Output the (x, y) coordinate of the center of the cell containing the given text.  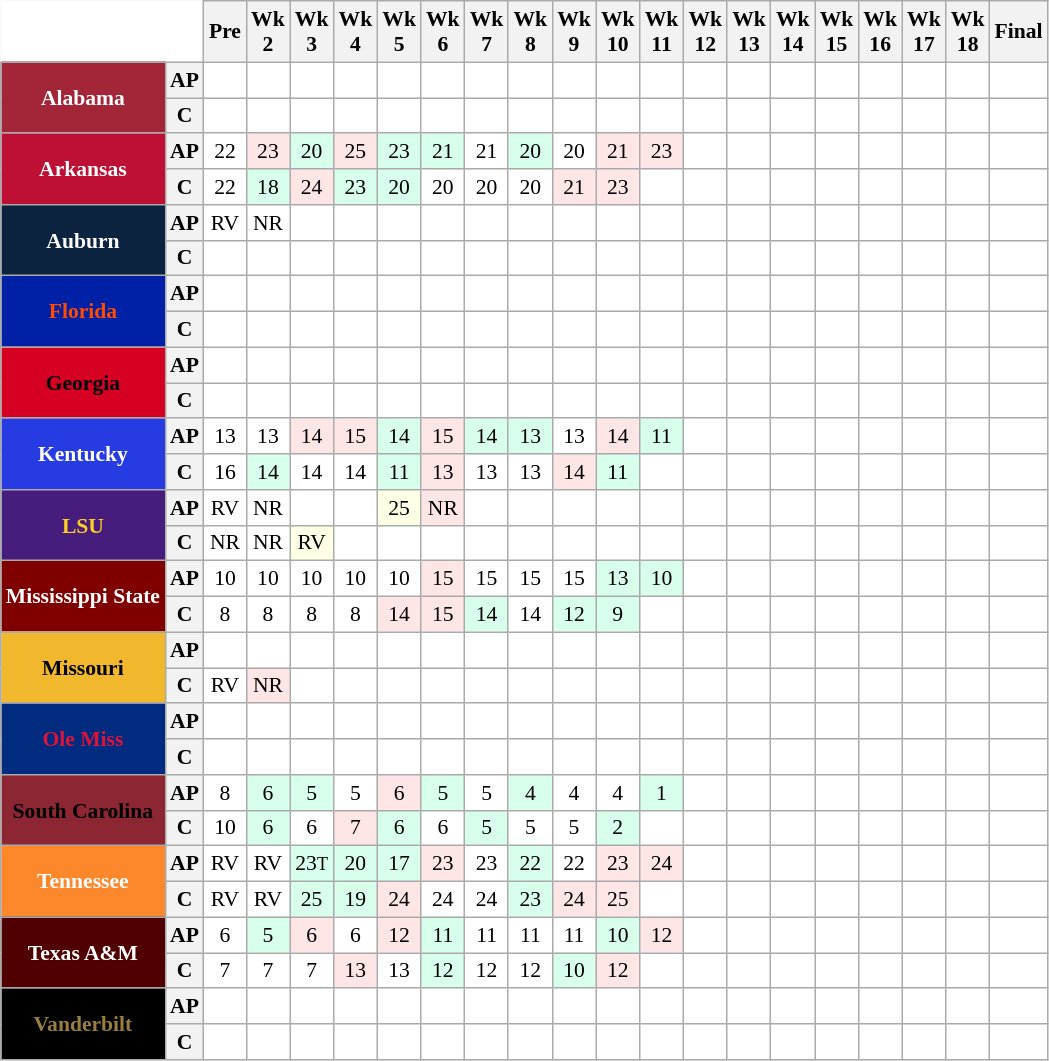
23T (312, 864)
Wk18 (968, 32)
Vanderbilt (83, 1024)
Final (1019, 32)
Wk8 (530, 32)
9 (618, 615)
Wk13 (749, 32)
Pre (225, 32)
Wk3 (312, 32)
1 (662, 793)
Georgia (83, 382)
Alabama (83, 98)
2 (618, 828)
Wk4 (355, 32)
Wk2 (268, 32)
LSU (83, 526)
Wk14 (793, 32)
18 (268, 187)
Wk7 (487, 32)
Ole Miss (83, 740)
Wk12 (705, 32)
Mississippi State (83, 596)
Wk17 (924, 32)
Wk9 (574, 32)
16 (225, 472)
Wk11 (662, 32)
Wk6 (443, 32)
Auburn (83, 240)
17 (399, 864)
19 (355, 900)
Wk16 (880, 32)
Wk5 (399, 32)
Wk15 (837, 32)
South Carolina (83, 810)
Florida (83, 312)
Wk10 (618, 32)
Arkansas (83, 170)
Texas A&M (83, 952)
Missouri (83, 668)
Kentucky (83, 454)
Tennessee (83, 882)
